Output the (x, y) coordinate of the center of the cell containing the given text.  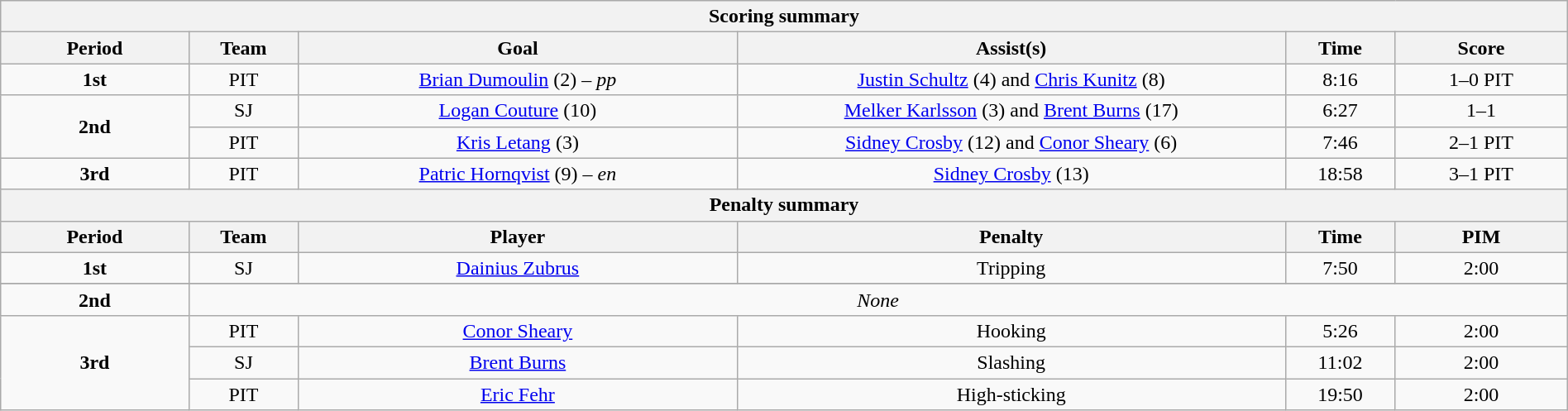
Hooking (1011, 331)
Eric Fehr (518, 394)
1–0 PIT (1481, 79)
2–1 PIT (1481, 142)
Sidney Crosby (12) and Conor Sheary (6) (1011, 142)
Patric Hornqvist (9) – en (518, 174)
1–1 (1481, 111)
Justin Schultz (4) and Chris Kunitz (8) (1011, 79)
6:27 (1340, 111)
Tripping (1011, 268)
3–1 PIT (1481, 174)
Penalty (1011, 237)
Dainius Zubrus (518, 268)
Score (1481, 48)
Kris Letang (3) (518, 142)
Slashing (1011, 362)
Logan Couture (10) (518, 111)
Assist(s) (1011, 48)
19:50 (1340, 394)
High-sticking (1011, 394)
7:50 (1340, 268)
Penalty summary (784, 205)
7:46 (1340, 142)
Sidney Crosby (13) (1011, 174)
18:58 (1340, 174)
None (878, 299)
Brian Dumoulin (2) – pp (518, 79)
Player (518, 237)
Conor Sheary (518, 331)
8:16 (1340, 79)
Brent Burns (518, 362)
5:26 (1340, 331)
11:02 (1340, 362)
Melker Karlsson (3) and Brent Burns (17) (1011, 111)
Goal (518, 48)
PIM (1481, 237)
Scoring summary (784, 17)
